Return the [X, Y] coordinate for the center point of the cell that contains the specified text.  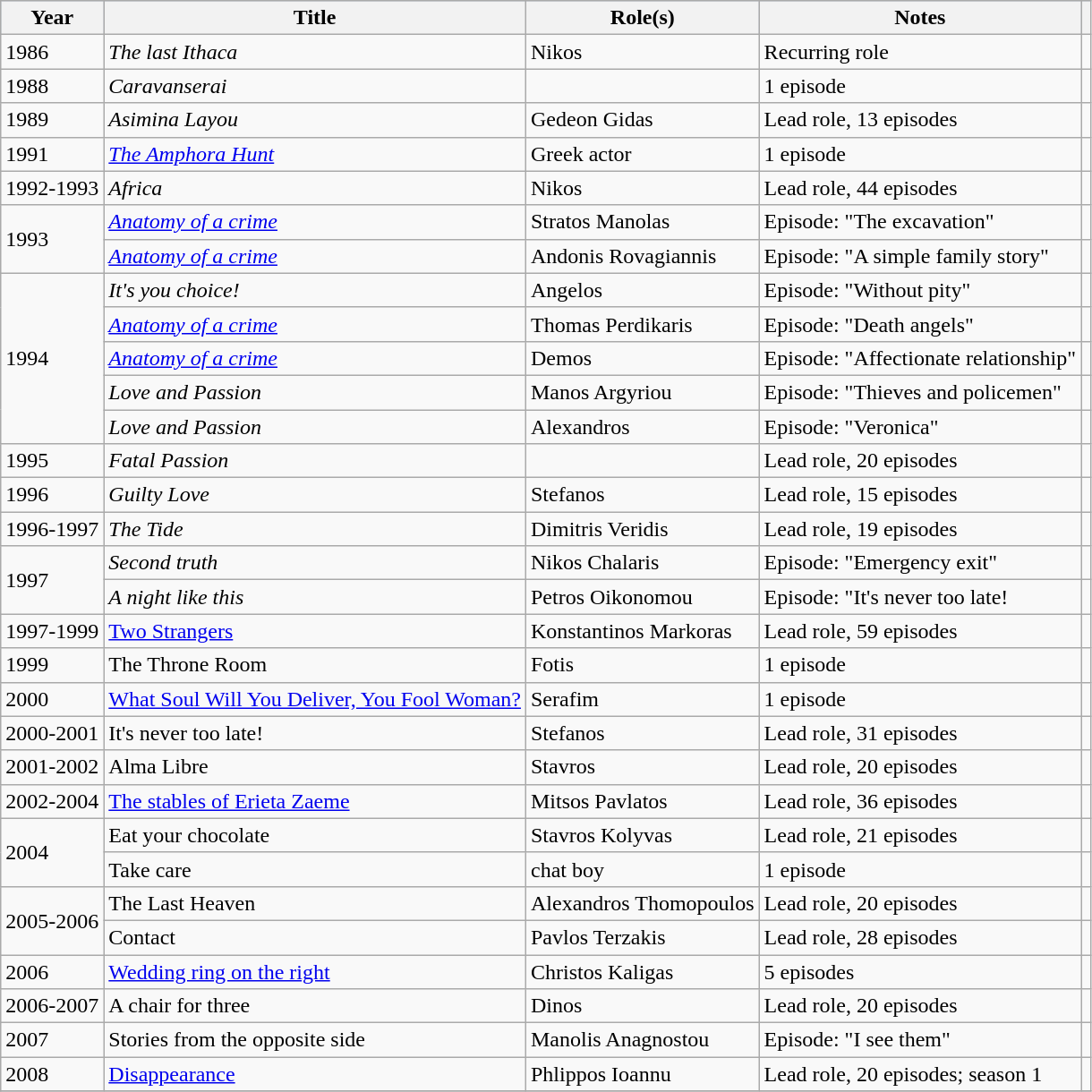
2006-2007 [52, 1006]
Stavros Kolyvas [643, 835]
Dimitris Veridis [643, 529]
Title [315, 18]
2002-2004 [52, 801]
Alexandros Thomopoulos [643, 903]
It's you choice! [315, 290]
2000 [52, 699]
2004 [52, 852]
Year [52, 18]
Thomas Perdikaris [643, 324]
Gedeon Gidas [643, 120]
Stavros [643, 767]
Petros Oikonomou [643, 597]
Disappearance [315, 1074]
A night like this [315, 597]
Fatal Passion [315, 461]
Alma Libre [315, 767]
Eat your chocolate [315, 835]
Wedding ring on the right [315, 971]
The Tide [315, 529]
Lead role, 15 episodes [920, 495]
Greek actor [643, 154]
Manos Argyriou [643, 392]
1995 [52, 461]
Episode: "It's never too late! [920, 597]
1989 [52, 120]
Phlippos Ioannu [643, 1074]
Dinos [643, 1006]
Lead role, 20 episodes; season 1 [920, 1074]
Episode: "Death angels" [920, 324]
The Amphora Hunt [315, 154]
It's never too late! [315, 733]
Pavlos Terzakis [643, 937]
Nikos Chalaris [643, 563]
Asimina Layou [315, 120]
Second truth [315, 563]
2005-2006 [52, 920]
Fotis [643, 665]
2007 [52, 1040]
Lead role, 19 episodes [920, 529]
Contact [315, 937]
Episode: "The excavation" [920, 222]
Mitsos Pavlatos [643, 801]
Africa [315, 188]
Stories from the opposite side [315, 1040]
1994 [52, 358]
Episode: "Affectionate relationship" [920, 358]
A chair for three [315, 1006]
5 episodes [920, 971]
Konstantinos Markoras [643, 631]
Episode: "Without pity" [920, 290]
2006 [52, 971]
Christos Kaligas [643, 971]
Lead role, 21 episodes [920, 835]
chat boy [643, 869]
The Last Heaven [315, 903]
Caravanserai [315, 86]
Recurring role [920, 52]
Lead role, 59 episodes [920, 631]
Role(s) [643, 18]
Stratos Manolas [643, 222]
Angelos [643, 290]
Serafim [643, 699]
1991 [52, 154]
Alexandros [643, 427]
2008 [52, 1074]
Demos [643, 358]
1993 [52, 239]
Manolis Anagnostou [643, 1040]
Lead role, 31 episodes [920, 733]
Notes [920, 18]
1996 [52, 495]
1996-1997 [52, 529]
Two Strangers [315, 631]
2001-2002 [52, 767]
What Soul Will You Deliver, You Fool Woman? [315, 699]
Episode: "A simple family story" [920, 256]
Take care [315, 869]
1986 [52, 52]
Lead role, 36 episodes [920, 801]
Lead role, 28 episodes [920, 937]
Lead role, 44 episodes [920, 188]
Lead role, 13 episodes [920, 120]
The last Ithaca [315, 52]
The stables of Erieta Zaeme [315, 801]
Episode: "Thieves and policemen" [920, 392]
Andonis Rovagiannis [643, 256]
Guilty Love [315, 495]
1997-1999 [52, 631]
1999 [52, 665]
1997 [52, 580]
1992-1993 [52, 188]
The Throne Room [315, 665]
Episode: "Veronica" [920, 427]
Episode: "Emergency exit" [920, 563]
2000-2001 [52, 733]
1988 [52, 86]
Episode: "I see them" [920, 1040]
